Locate the cell with the specified text and output its [X, Y] center coordinate. 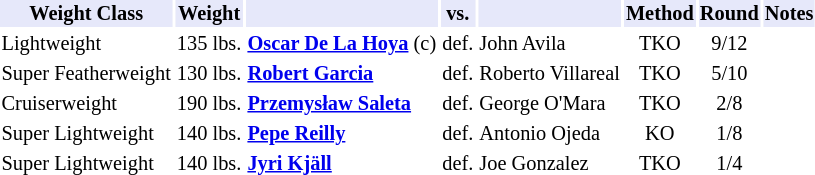
Przemysław Saleta [342, 104]
9/12 [729, 44]
190 lbs. [209, 104]
1/8 [729, 134]
140 lbs. [209, 134]
Oscar De La Hoya (c) [342, 44]
John Avila [550, 44]
Pepe Reilly [342, 134]
135 lbs. [209, 44]
George O'Mara [550, 104]
KO [660, 134]
Super Featherweight [86, 74]
Antonio Ojeda [550, 134]
Roberto Villareal [550, 74]
Notes [789, 14]
Weight Class [86, 14]
Method [660, 14]
Super Lightweight [86, 134]
Round [729, 14]
Weight [209, 14]
5/10 [729, 74]
Robert Garcia [342, 74]
Cruiserweight [86, 104]
130 lbs. [209, 74]
Lightweight [86, 44]
vs. [458, 14]
2/8 [729, 104]
